Find where the given text appears and provide that cell's center as [X, Y] coordinate. 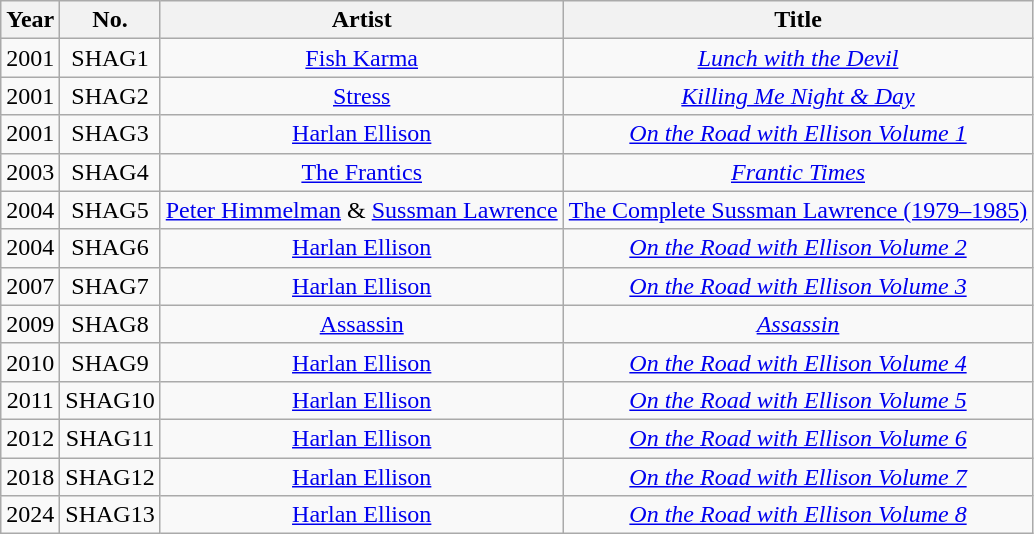
The Complete Sussman Lawrence (1979–1985) [798, 210]
2007 [30, 286]
SHAG8 [110, 324]
SHAG11 [110, 438]
SHAG3 [110, 134]
SHAG9 [110, 362]
Fish Karma [362, 58]
SHAG12 [110, 477]
SHAG2 [110, 96]
The Frantics [362, 172]
SHAG13 [110, 515]
On the Road with Ellison Volume 2 [798, 248]
SHAG1 [110, 58]
SHAG5 [110, 210]
2024 [30, 515]
SHAG10 [110, 400]
SHAG7 [110, 286]
2011 [30, 400]
2018 [30, 477]
On the Road with Ellison Volume 8 [798, 515]
Killing Me Night & Day [798, 96]
2009 [30, 324]
On the Road with Ellison Volume 5 [798, 400]
On the Road with Ellison Volume 3 [798, 286]
2010 [30, 362]
SHAG6 [110, 248]
On the Road with Ellison Volume 7 [798, 477]
2012 [30, 438]
No. [110, 20]
On the Road with Ellison Volume 1 [798, 134]
SHAG4 [110, 172]
Title [798, 20]
Peter Himmelman & Sussman Lawrence [362, 210]
On the Road with Ellison Volume 6 [798, 438]
On the Road with Ellison Volume 4 [798, 362]
Stress [362, 96]
Artist [362, 20]
Year [30, 20]
2003 [30, 172]
Frantic Times [798, 172]
Lunch with the Devil [798, 58]
